Provide the [x, y] coordinate of the cell's center where the given text is located.  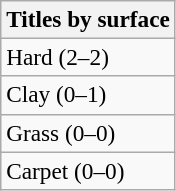
Clay (0–1) [88, 95]
Grass (0–0) [88, 133]
Titles by surface [88, 19]
Hard (2–2) [88, 57]
Carpet (0–0) [88, 170]
